Detect which cell encompasses the target text, then output its (x, y) center coordinate. 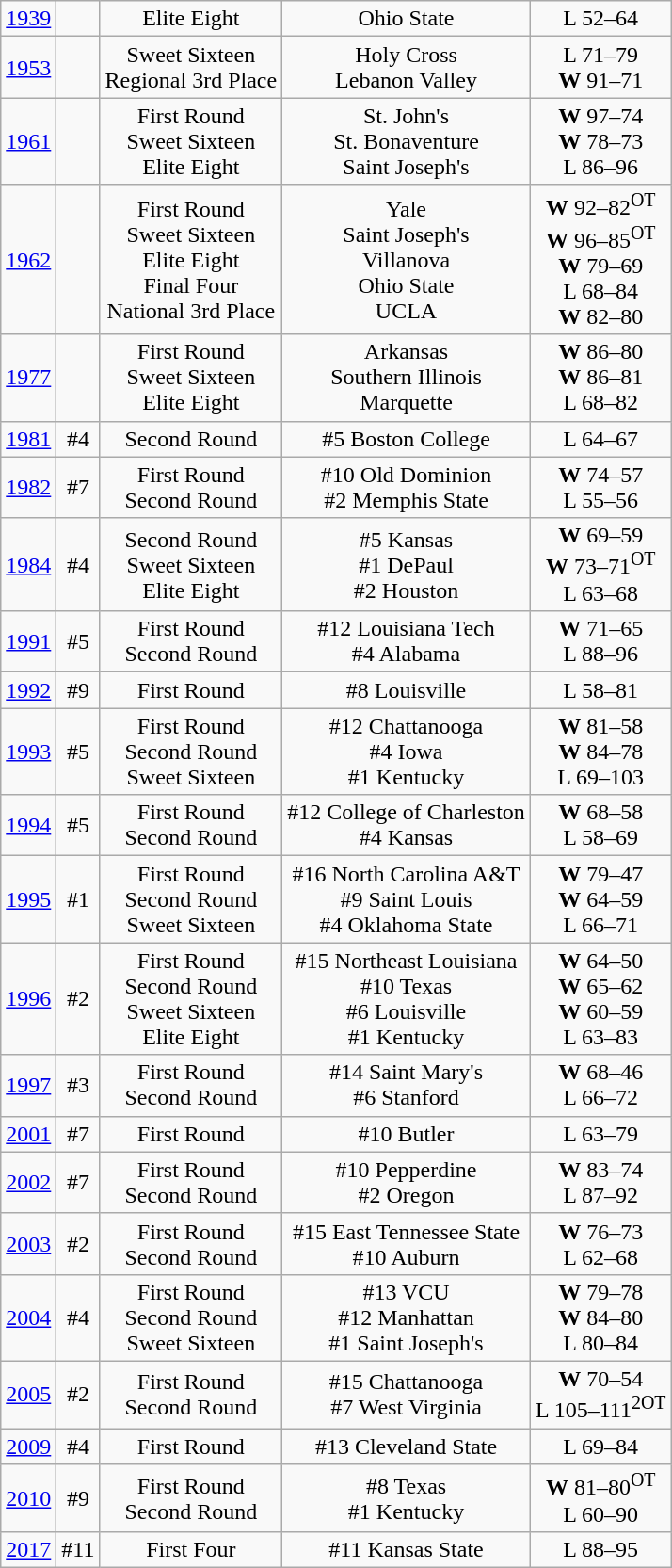
#15 Northeast Louisiana#10 Texas#6 Louisville#1 Kentucky (407, 998)
Sweet SixteenRegional 3rd Place (191, 68)
Holy CrossLebanon Valley (407, 68)
W 69–59W 73–71OTL 63–68 (600, 565)
1997 (28, 1085)
2017 (28, 1550)
ArkansasSouthern IllinoisMarquette (407, 378)
#11 Kansas State (407, 1550)
Second RoundSweet SixteenElite Eight (191, 565)
1993 (28, 752)
W 79–47W 64–59L 66–71 (600, 899)
W 68–46L 66–72 (600, 1085)
1962 (28, 260)
#16 North Carolina A&T#9 Saint Louis#4 Oklahoma State (407, 899)
W 64–50W 65–62W 60–59L 63–83 (600, 998)
1995 (28, 899)
#15 Chattanooga#7 West Virginia (407, 1395)
St. John'sSt. BonaventureSaint Joseph's (407, 141)
2009 (28, 1447)
#5 Boston College (407, 439)
W 71–65L 88–96 (600, 642)
1996 (28, 998)
W 68–58L 58–69 (600, 825)
#3 (78, 1085)
#12 College of Charleston#4 Kansas (407, 825)
W 81–80OTL 60–90 (600, 1498)
L 63–79 (600, 1134)
2002 (28, 1183)
W 81–58W 84–78L 69–103 (600, 752)
L 71–79W 91–71 (600, 68)
First RoundSweet SixteenElite EightFinal FourNational 3rd Place (191, 260)
2005 (28, 1395)
L 64–67 (600, 439)
1982 (28, 488)
#1 (78, 899)
#12 Chattanooga#4 Iowa#1 Kentucky (407, 752)
#8 Texas#1 Kentucky (407, 1498)
1953 (28, 68)
W 76–73L 62–68 (600, 1243)
#5 Kansas#1 DePaul#2 Houston (407, 565)
L 69–84 (600, 1447)
YaleSaint Joseph'sVillanovaOhio StateUCLA (407, 260)
1994 (28, 825)
#10 Pepperdine#2 Oregon (407, 1183)
W 79–78W 84–80L 80–84 (600, 1317)
L 58–81 (600, 690)
Second Round (191, 439)
#13 VCU#12 Manhattan#1 Saint Joseph's (407, 1317)
1992 (28, 690)
W 92–82OTW 96–85OTW 79–69L 68–84W 82–80 (600, 260)
Ohio State (407, 19)
#15 East Tennessee State#10 Auburn (407, 1243)
#12 Louisiana Tech#4 Alabama (407, 642)
#8 Louisville (407, 690)
1961 (28, 141)
2003 (28, 1243)
First Four (191, 1550)
L 88–95 (600, 1550)
#11 (78, 1550)
1981 (28, 439)
1977 (28, 378)
1984 (28, 565)
#10 Butler (407, 1134)
1991 (28, 642)
#14 Saint Mary's#6 Stanford (407, 1085)
2010 (28, 1498)
W 97–74W 78–73L 86–96 (600, 141)
2001 (28, 1134)
Elite Eight (191, 19)
W 86–80W 86–81L 68–82 (600, 378)
W 70–54L 105–1112OT (600, 1395)
L 52–64 (600, 19)
W 74–57L 55–56 (600, 488)
#13 Cleveland State (407, 1447)
W 83–74L 87–92 (600, 1183)
2004 (28, 1317)
#10 Old Dominion#2 Memphis State (407, 488)
First RoundSecond RoundSweet SixteenElite Eight (191, 998)
1939 (28, 19)
